Detect which cell encompasses the target text, then output its [x, y] center coordinate. 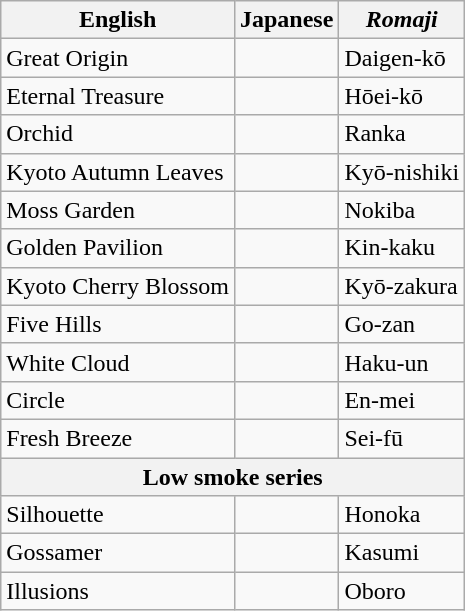
Oboro [402, 591]
Illusions [118, 591]
Orchid [118, 134]
Hōei-kō [402, 96]
Romaji [402, 20]
Kyō-zakura [402, 286]
English [118, 20]
Japanese [286, 20]
Ranka [402, 134]
Circle [118, 400]
Haku-un [402, 362]
Go-zan [402, 324]
Honoka [402, 515]
Five Hills [118, 324]
Golden Pavilion [118, 248]
Great Origin [118, 58]
Eternal Treasure [118, 96]
Daigen-kō [402, 58]
Nokiba [402, 210]
Kasumi [402, 553]
Low smoke series [233, 477]
En-mei [402, 400]
Silhouette [118, 515]
Moss Garden [118, 210]
Gossamer [118, 553]
Kin-kaku [402, 248]
White Cloud [118, 362]
Sei-fū [402, 438]
Kyoto Autumn Leaves [118, 172]
Kyō-nishiki [402, 172]
Fresh Breeze [118, 438]
Kyoto Cherry Blossom [118, 286]
